Scan for the cell matching the given text and deliver its [x, y] coordinate at center. 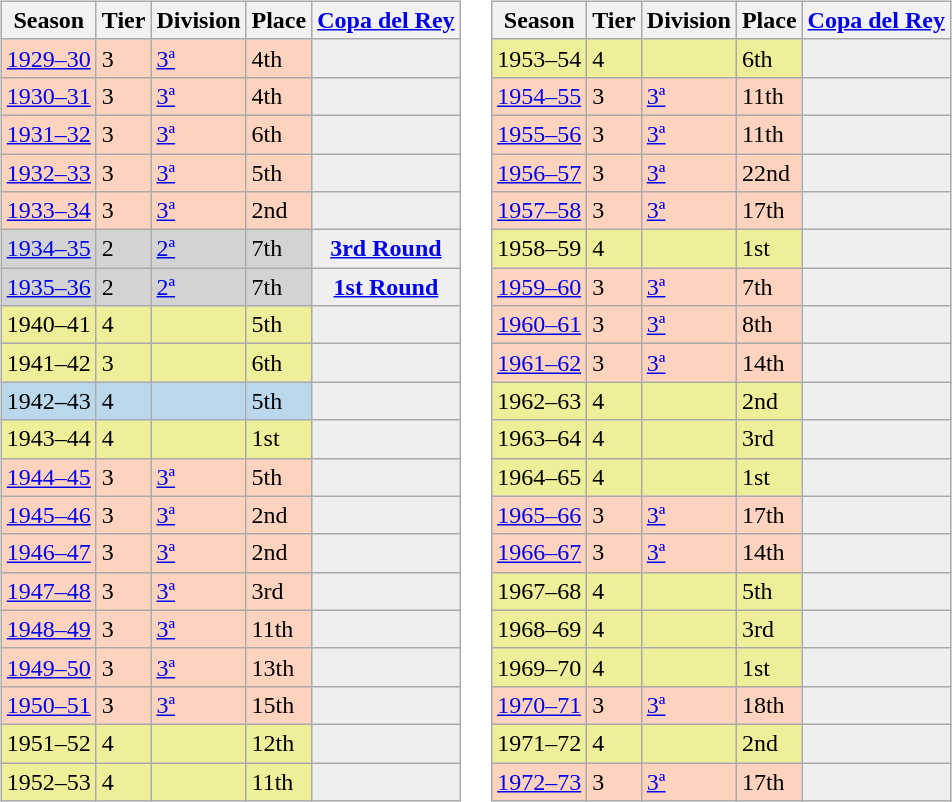
1954–55 [540, 96]
1953–54 [540, 58]
1951–52 [48, 743]
1965–66 [540, 515]
3rd Round [386, 249]
1933–34 [48, 211]
1942–43 [48, 401]
8th [769, 325]
1944–45 [48, 477]
1958–59 [540, 249]
1960–61 [540, 325]
1934–35 [48, 249]
1929–30 [48, 58]
1935–36 [48, 287]
1972–73 [540, 781]
1941–42 [48, 363]
1957–58 [540, 211]
1946–47 [48, 553]
1931–32 [48, 134]
1932–33 [48, 173]
1950–51 [48, 705]
1943–44 [48, 439]
1970–71 [540, 705]
15th [279, 705]
1956–57 [540, 173]
1945–46 [48, 515]
1948–49 [48, 629]
1940–41 [48, 325]
1968–69 [540, 629]
22nd [769, 173]
1971–72 [540, 743]
13th [279, 667]
1947–48 [48, 591]
1930–31 [48, 96]
1955–56 [540, 134]
18th [769, 705]
1961–62 [540, 363]
1949–50 [48, 667]
1962–63 [540, 401]
1967–68 [540, 591]
1963–64 [540, 439]
1952–53 [48, 781]
1964–65 [540, 477]
1st Round [386, 287]
1966–67 [540, 553]
12th [279, 743]
1959–60 [540, 287]
1969–70 [540, 667]
